Pinpoint the cell where the given text exists, returning its (x, y) midpoint coordinate. 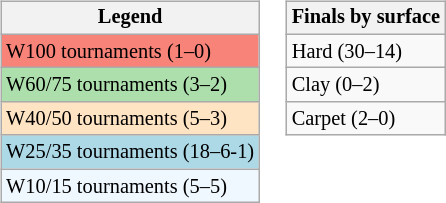
Carpet (2–0) (366, 119)
W25/35 tournaments (18–6-1) (130, 152)
Clay (0–2) (366, 85)
W10/15 tournaments (5–5) (130, 186)
W60/75 tournaments (3–2) (130, 85)
W40/50 tournaments (5–3) (130, 119)
Hard (30–14) (366, 51)
Finals by surface (366, 18)
W100 tournaments (1–0) (130, 51)
Legend (130, 18)
